Pinpoint the cell where the given text exists, returning its [X, Y] midpoint coordinate. 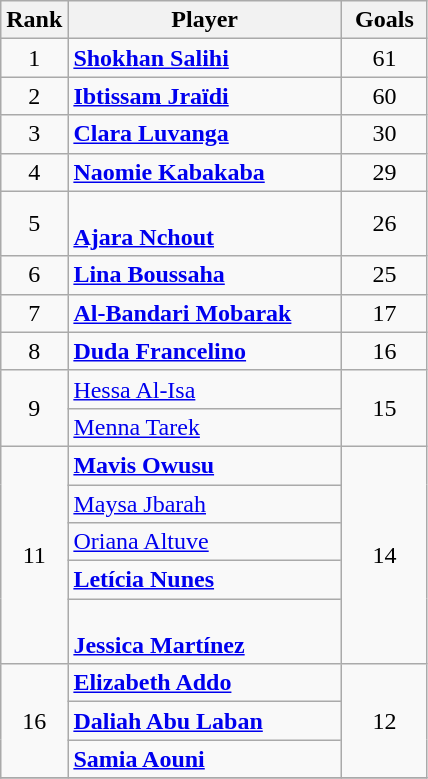
25 [384, 275]
Samia Aouni [205, 759]
2 [34, 96]
Jessica Martínez [205, 632]
Clara Luvanga [205, 134]
Oriana Altuve [205, 542]
1 [34, 58]
12 [384, 721]
61 [384, 58]
6 [34, 275]
Letícia Nunes [205, 580]
Hessa Al-Isa [205, 389]
15 [384, 408]
Menna Tarek [205, 427]
Elizabeth Addo [205, 683]
9 [34, 408]
Al-Bandari Mobarak [205, 313]
11 [34, 554]
Maysa Jbarah [205, 503]
Goals [384, 20]
Mavis Owusu [205, 465]
Ibtissam Jraïdi [205, 96]
Naomie Kabakaba [205, 172]
Ajara Nchout [205, 224]
Daliah Abu Laban [205, 721]
26 [384, 224]
60 [384, 96]
Lina Boussaha [205, 275]
30 [384, 134]
Rank [34, 20]
Shokhan Salihi [205, 58]
29 [384, 172]
Duda Francelino [205, 351]
7 [34, 313]
14 [384, 554]
17 [384, 313]
3 [34, 134]
4 [34, 172]
5 [34, 224]
Player [205, 20]
8 [34, 351]
